Return (X, Y) of the center of cell containing provided text 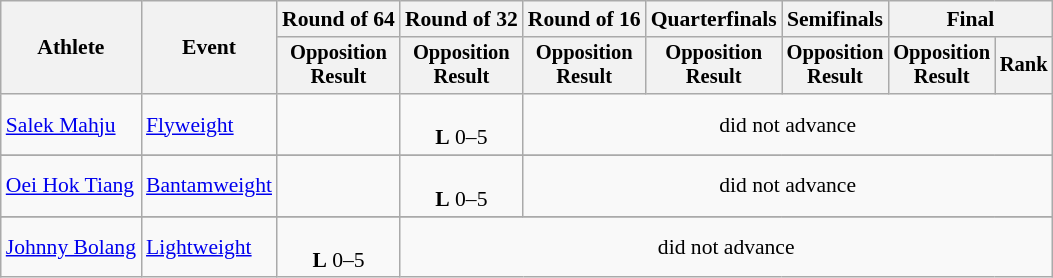
Quarterfinals (714, 19)
Lightweight (209, 248)
Salek Mahju (71, 124)
Bantamweight (209, 186)
Round of 64 (338, 19)
Round of 16 (584, 19)
Rank (1024, 66)
Johnny Bolang (71, 248)
Athlete (71, 48)
Round of 32 (462, 19)
Event (209, 48)
Final (970, 19)
Semifinals (836, 19)
Oei Hok Tiang (71, 186)
Flyweight (209, 124)
